Scan for the cell matching the given text and deliver its [x, y] coordinate at center. 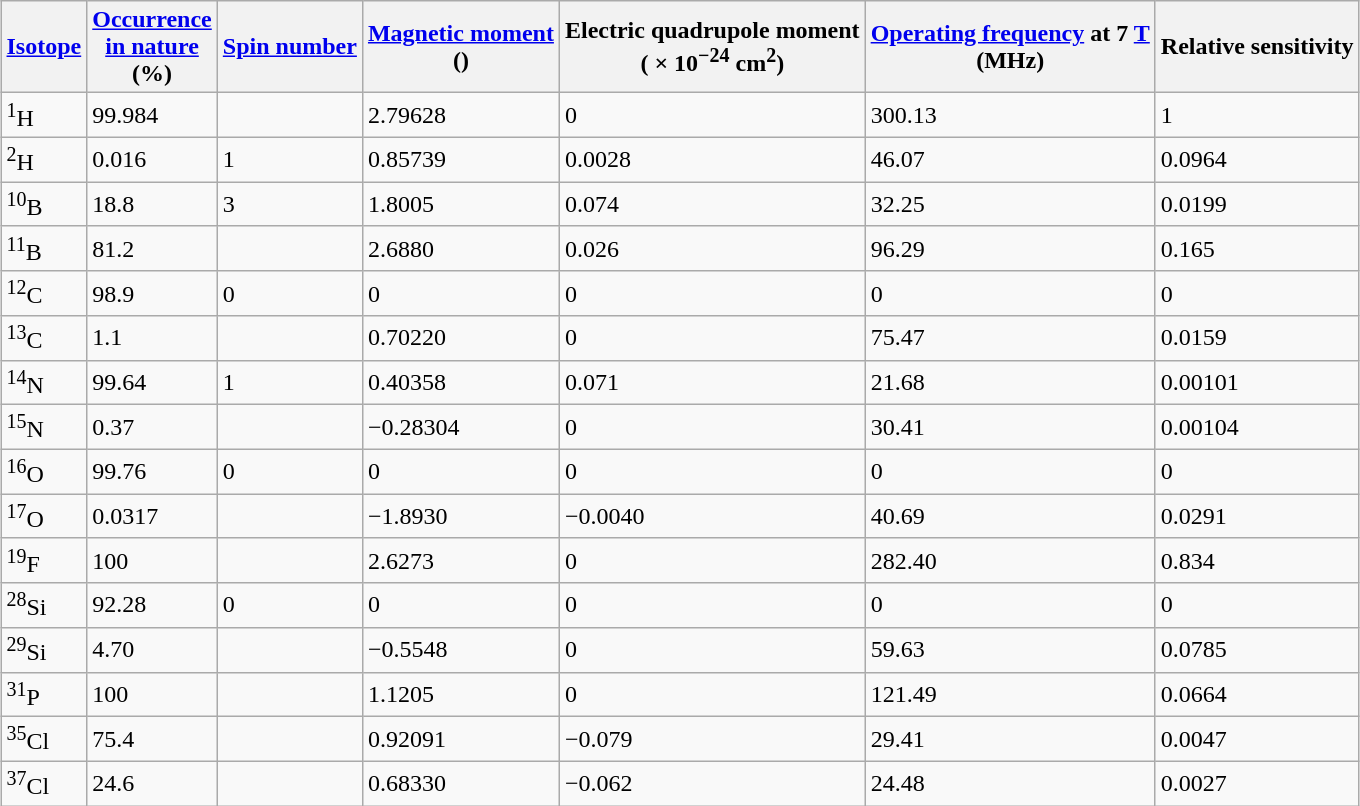
2H [44, 160]
30.41 [1010, 428]
0.0199 [1257, 204]
16O [44, 472]
Occurrence in nature (%) [152, 47]
21.68 [1010, 382]
2.79628 [460, 116]
29Si [44, 650]
Electric quadrupole moment ( × 10−24 cm2) [712, 47]
−0.28304 [460, 428]
99.984 [152, 116]
92.28 [152, 606]
1H [44, 116]
0.071 [712, 382]
0.0964 [1257, 160]
Operating frequency at 7 T (MHz) [1010, 47]
0.92091 [460, 740]
32.25 [1010, 204]
17O [44, 516]
−0.0040 [712, 516]
Isotope [44, 47]
282.40 [1010, 560]
0.834 [1257, 560]
Spin number [290, 47]
0.0028 [712, 160]
0.0785 [1257, 650]
81.2 [152, 248]
−1.8930 [460, 516]
96.29 [1010, 248]
31P [44, 694]
2.6273 [460, 560]
18.8 [152, 204]
0.0027 [1257, 784]
0.68330 [460, 784]
99.64 [152, 382]
24.48 [1010, 784]
3 [290, 204]
59.63 [1010, 650]
−0.062 [712, 784]
0.016 [152, 160]
121.49 [1010, 694]
75.4 [152, 740]
10B [44, 204]
0.026 [712, 248]
35Cl [44, 740]
28Si [44, 606]
4.70 [152, 650]
19F [44, 560]
99.76 [152, 472]
15N [44, 428]
300.13 [1010, 116]
14N [44, 382]
0.0291 [1257, 516]
11B [44, 248]
1.8005 [460, 204]
24.6 [152, 784]
98.9 [152, 294]
0.70220 [460, 338]
40.69 [1010, 516]
−0.079 [712, 740]
0.165 [1257, 248]
1.1205 [460, 694]
0.0317 [152, 516]
37Cl [44, 784]
29.41 [1010, 740]
0.074 [712, 204]
0.85739 [460, 160]
1.1 [152, 338]
12C [44, 294]
46.07 [1010, 160]
0.37 [152, 428]
13C [44, 338]
0.40358 [460, 382]
−0.5548 [460, 650]
0.0159 [1257, 338]
0.00101 [1257, 382]
75.47 [1010, 338]
Magnetic moment () [460, 47]
0.0047 [1257, 740]
Relative sensitivity [1257, 47]
0.0664 [1257, 694]
0.00104 [1257, 428]
2.6880 [460, 248]
